Detect which cell encompasses the target text, then output its (x, y) center coordinate. 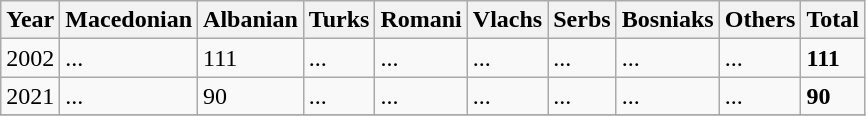
2002 (30, 58)
Others (760, 20)
Year (30, 20)
Vlachs (507, 20)
2021 (30, 96)
Total (833, 20)
Bosniaks (668, 20)
Turks (339, 20)
Romani (421, 20)
Macedonian (129, 20)
Albanian (251, 20)
Serbs (582, 20)
